Determine the (x, y) coordinate at the center of the cell enclosing the given text.  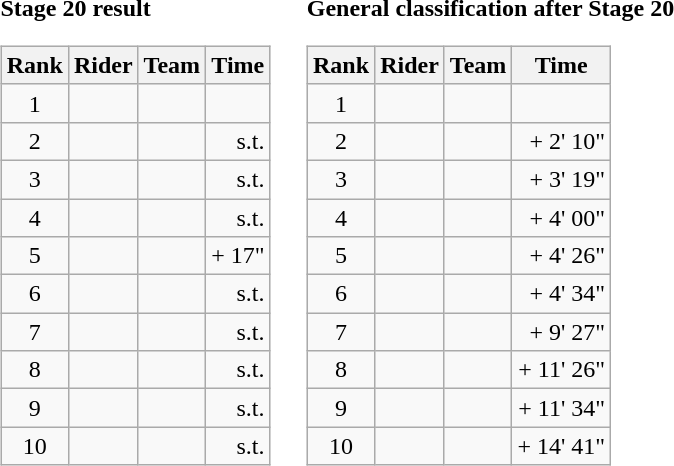
+ 4' 26" (562, 256)
+ 4' 00" (562, 217)
+ 14' 41" (562, 446)
+ 9' 27" (562, 332)
+ 4' 34" (562, 294)
+ 3' 19" (562, 179)
+ 17" (238, 256)
+ 2' 10" (562, 141)
+ 11' 26" (562, 370)
+ 11' 34" (562, 408)
